Search for the cell housing the specified text and yield its (X, Y) center coordinate. 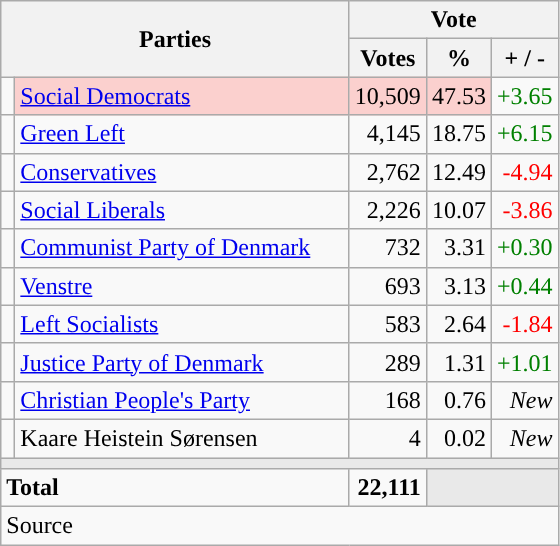
+0.30 (524, 248)
289 (388, 362)
+1.01 (524, 362)
+ / - (524, 58)
2.64 (458, 324)
Total (176, 488)
Left Socialists (182, 324)
% (458, 58)
4,145 (388, 134)
47.53 (458, 96)
2,226 (388, 210)
Vote (454, 20)
3.13 (458, 286)
1.31 (458, 362)
Parties (176, 39)
168 (388, 400)
12.49 (458, 172)
0.76 (458, 400)
0.02 (458, 438)
Venstre (182, 286)
-4.94 (524, 172)
4 (388, 438)
18.75 (458, 134)
732 (388, 248)
Kaare Heistein Sørensen (182, 438)
-3.86 (524, 210)
3.31 (458, 248)
Source (280, 526)
Social Liberals (182, 210)
+0.44 (524, 286)
Conservatives (182, 172)
Christian People's Party (182, 400)
10,509 (388, 96)
10.07 (458, 210)
693 (388, 286)
+3.65 (524, 96)
Communist Party of Denmark (182, 248)
Social Democrats (182, 96)
Justice Party of Denmark (182, 362)
-1.84 (524, 324)
583 (388, 324)
2,762 (388, 172)
Votes (388, 58)
+6.15 (524, 134)
Green Left (182, 134)
22,111 (388, 488)
